Return the (x, y) coordinate for the center point of the cell that contains the specified text.  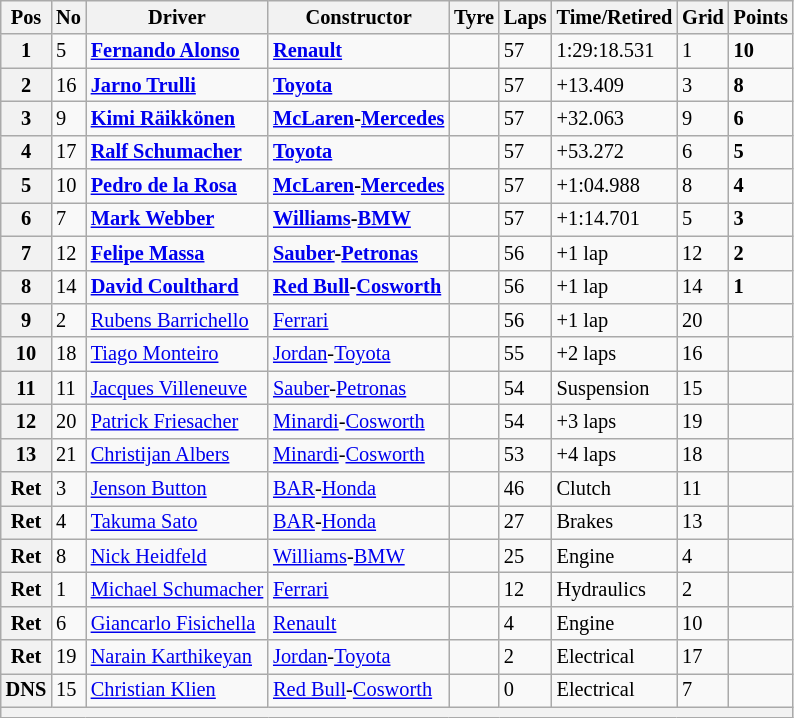
David Coulthard (177, 287)
Felipe Massa (177, 253)
Constructor (358, 17)
DNS (26, 690)
+1:04.988 (615, 186)
21 (68, 455)
Tyre (474, 17)
1:29:18.531 (615, 51)
53 (526, 455)
Jarno Trulli (177, 85)
25 (526, 556)
+32.063 (615, 118)
Suspension (615, 388)
Laps (526, 17)
Time/Retired (615, 17)
27 (526, 522)
Pedro de la Rosa (177, 186)
Mark Webber (177, 219)
Grid (703, 17)
Christian Klien (177, 690)
Pos (26, 17)
No (68, 17)
Tiago Monteiro (177, 354)
+3 laps (615, 421)
Brakes (615, 522)
Takuma Sato (177, 522)
+53.272 (615, 152)
Christijan Albers (177, 455)
Ralf Schumacher (177, 152)
Fernando Alonso (177, 51)
Narain Karthikeyan (177, 657)
0 (526, 690)
+13.409 (615, 85)
Rubens Barrichello (177, 320)
Jacques Villeneuve (177, 388)
Nick Heidfeld (177, 556)
Driver (177, 17)
Giancarlo Fisichella (177, 623)
Patrick Friesacher (177, 421)
+4 laps (615, 455)
46 (526, 489)
55 (526, 354)
Hydraulics (615, 589)
Kimi Räikkönen (177, 118)
Michael Schumacher (177, 589)
+1:14.701 (615, 219)
+2 laps (615, 354)
Points (761, 17)
Jenson Button (177, 489)
Clutch (615, 489)
